Capture the cell that displays the provided text and extract its (x, y) central coordinate. 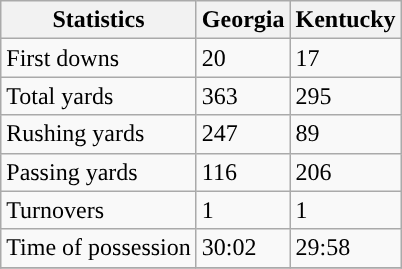
363 (243, 96)
Passing yards (99, 172)
89 (346, 134)
30:02 (243, 248)
116 (243, 172)
Turnovers (99, 210)
20 (243, 58)
206 (346, 172)
Time of possession (99, 248)
Statistics (99, 20)
First downs (99, 58)
Rushing yards (99, 134)
Georgia (243, 20)
247 (243, 134)
17 (346, 58)
Total yards (99, 96)
295 (346, 96)
29:58 (346, 248)
Kentucky (346, 20)
